Capture the cell that displays the provided text and extract its (X, Y) central coordinate. 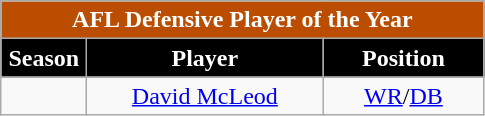
WR/DB (404, 96)
Position (404, 58)
AFL Defensive Player of the Year (242, 20)
Season (44, 58)
David McLeod (205, 96)
Player (205, 58)
